Scan for the cell matching the given text and deliver its [X, Y] coordinate at center. 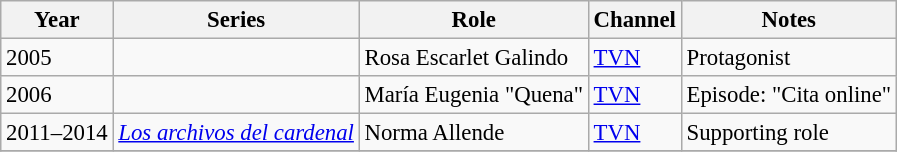
Norma Allende [474, 133]
2005 [57, 58]
Protagonist [788, 58]
Role [474, 20]
Series [236, 20]
Channel [634, 20]
María Eugenia "Quena" [474, 95]
Supporting role [788, 133]
Los archivos del cardenal [236, 133]
Notes [788, 20]
Year [57, 20]
Rosa Escarlet Galindo [474, 58]
2011–2014 [57, 133]
2006 [57, 95]
Episode: "Cita online" [788, 95]
